Return the [X, Y] coordinate for the center point of the cell that contains the specified text.  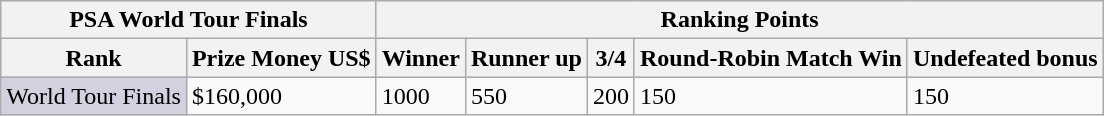
Prize Money US$ [281, 58]
$160,000 [281, 96]
Runner up [526, 58]
Undefeated bonus [1005, 58]
Round-Robin Match Win [770, 58]
Ranking Points [740, 20]
PSA World Tour Finals [188, 20]
World Tour Finals [94, 96]
200 [610, 96]
Rank [94, 58]
550 [526, 96]
1000 [420, 96]
3/4 [610, 58]
Winner [420, 58]
